Determine the (X, Y) coordinate at the center of the cell enclosing the given text.  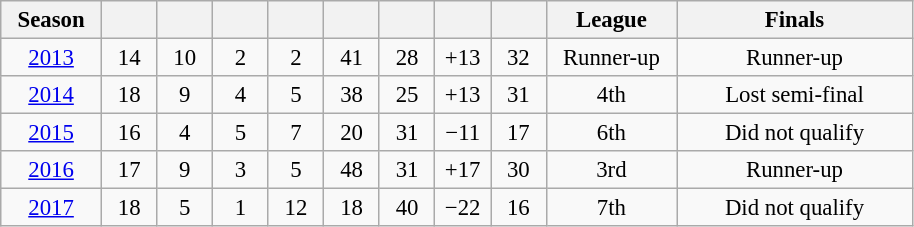
2015 (52, 133)
−11 (463, 133)
30 (518, 170)
6th (612, 133)
48 (352, 170)
3rd (612, 170)
Season (52, 20)
4th (612, 95)
41 (352, 58)
7 (296, 133)
League (612, 20)
Finals (795, 20)
2016 (52, 170)
3 (241, 170)
2014 (52, 95)
38 (352, 95)
40 (407, 208)
20 (352, 133)
+17 (463, 170)
1 (241, 208)
12 (296, 208)
32 (518, 58)
14 (129, 58)
7th (612, 208)
25 (407, 95)
2013 (52, 58)
10 (185, 58)
2017 (52, 208)
Lost semi-final (795, 95)
−22 (463, 208)
28 (407, 58)
